Determine the [X, Y] coordinate at the center of the cell enclosing the given text.  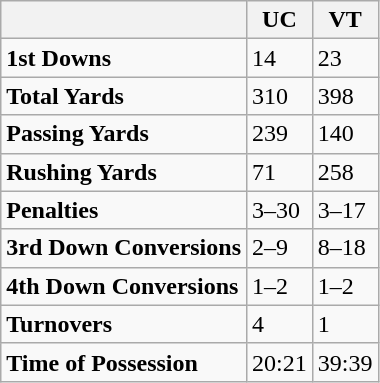
23 [345, 58]
14 [280, 58]
310 [280, 96]
140 [345, 134]
Passing Yards [124, 134]
71 [280, 172]
Time of Possession [124, 362]
Turnovers [124, 324]
Total Yards [124, 96]
4 [280, 324]
239 [280, 134]
39:39 [345, 362]
258 [345, 172]
398 [345, 96]
4th Down Conversions [124, 286]
1st Downs [124, 58]
VT [345, 20]
Penalties [124, 210]
UC [280, 20]
Rushing Yards [124, 172]
3–30 [280, 210]
8–18 [345, 248]
3rd Down Conversions [124, 248]
3–17 [345, 210]
20:21 [280, 362]
1 [345, 324]
2–9 [280, 248]
